Return the [X, Y] coordinate for the center point of the cell that contains the specified text.  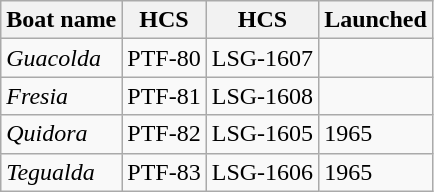
LSG-1605 [262, 134]
PTF-83 [164, 172]
LSG-1608 [262, 96]
LSG-1607 [262, 58]
Fresia [62, 96]
PTF-80 [164, 58]
PTF-81 [164, 96]
LSG-1606 [262, 172]
Boat name [62, 20]
PTF-82 [164, 134]
Guacolda [62, 58]
Tegualda [62, 172]
Launched [376, 20]
Quidora [62, 134]
